Return [x, y] of the center of cell containing provided text 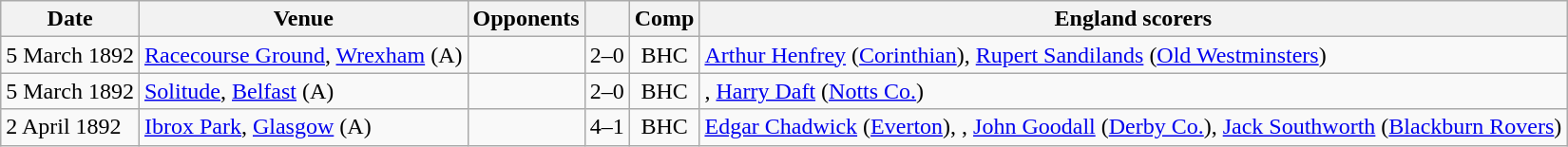
Solitude, Belfast (A) [303, 91]
4–1 [606, 127]
England scorers [1133, 19]
Ibrox Park, Glasgow (A) [303, 127]
Racecourse Ground, Wrexham (A) [303, 55]
Edgar Chadwick (Everton), , John Goodall (Derby Co.), Jack Southworth (Blackburn Rovers) [1133, 127]
Venue [303, 19]
2 April 1892 [70, 127]
Arthur Henfrey (Corinthian), Rupert Sandilands (Old Westminsters) [1133, 55]
Opponents [526, 19]
, Harry Daft (Notts Co.) [1133, 91]
Date [70, 19]
Comp [664, 19]
